Pinpoint the cell where the given text exists, returning its [x, y] midpoint coordinate. 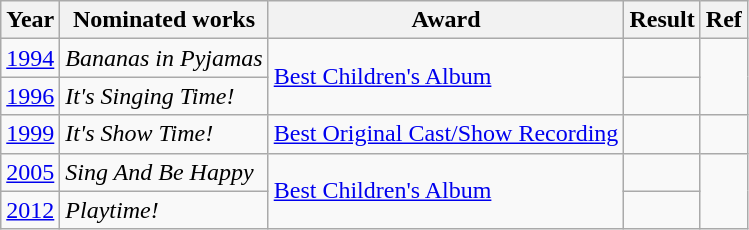
Bananas in Pyjamas [164, 58]
1999 [30, 134]
2005 [30, 172]
2012 [30, 210]
1996 [30, 96]
Result [662, 20]
Best Original Cast/Show Recording [446, 134]
Nominated works [164, 20]
Year [30, 20]
It's Singing Time! [164, 96]
Award [446, 20]
1994 [30, 58]
Ref [724, 20]
It's Show Time! [164, 134]
Sing And Be Happy [164, 172]
Playtime! [164, 210]
